Return [X, Y] of the center of cell containing provided text 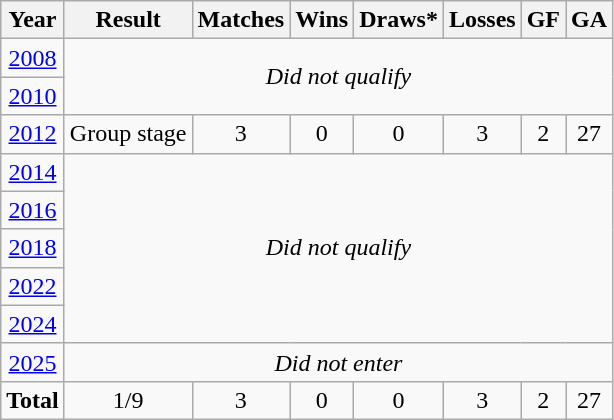
Result [128, 20]
Group stage [128, 134]
2008 [33, 58]
GA [590, 20]
2018 [33, 248]
Wins [322, 20]
2014 [33, 172]
Draws* [399, 20]
Total [33, 400]
GF [543, 20]
2022 [33, 286]
Matches [241, 20]
2016 [33, 210]
2012 [33, 134]
Year [33, 20]
1/9 [128, 400]
2024 [33, 324]
2025 [33, 362]
Losses [482, 20]
2010 [33, 96]
Did not enter [338, 362]
